From the cell containing the given text, extract its center point as (X, Y) coordinate. 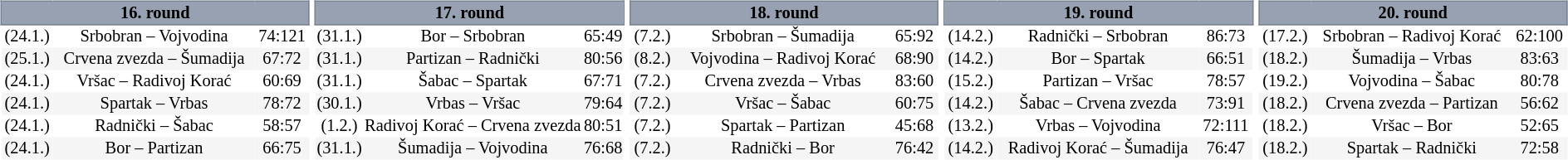
67:71 (603, 81)
Crvena zvezda – Šumadija (154, 60)
Vrbas – Vojvodina (1098, 126)
72:58 (1540, 149)
Spartak – Partizan (783, 126)
Bor – Srbobran (473, 36)
74:121 (282, 36)
80:51 (603, 126)
Srbobran – Šumadija (783, 36)
80:56 (603, 60)
56:62 (1540, 104)
78:57 (1226, 81)
76:47 (1226, 149)
Radnički – Bor (783, 149)
(8.2.) (652, 60)
(15.2.) (970, 81)
73:91 (1226, 104)
79:64 (603, 104)
Crvena zvezda – Partizan (1412, 104)
Radnički – Srbobran (1098, 36)
78:72 (282, 104)
Vršac – Radivoj Korać (154, 81)
16. round (154, 12)
Bor – Partizan (154, 149)
60:75 (915, 104)
Vojvodina – Šabac (1412, 81)
Spartak – Radnički (1412, 149)
17. round (470, 12)
58:57 (282, 126)
83:60 (915, 81)
20. round (1414, 12)
Vršac – Bor (1412, 126)
65:49 (603, 36)
45:68 (915, 126)
62:100 (1540, 36)
18. round (784, 12)
Šumadija – Vojvodina (473, 149)
Radivoj Korać – Crvena zvezda (473, 126)
(1.2.) (339, 126)
52:65 (1540, 126)
76:68 (603, 149)
Crvena zvezda – Vrbas (783, 81)
86:73 (1226, 36)
68:90 (915, 60)
Partizan – Radnički (473, 60)
Bor – Spartak (1098, 60)
(25.1.) (27, 60)
(30.1.) (339, 104)
Vojvodina – Radivoj Korać (783, 60)
Srbobran – Radivoj Korać (1412, 36)
Šabac – Crvena zvezda (1098, 104)
(17.2.) (1286, 36)
Spartak – Vrbas (154, 104)
Srbobran – Vojvodina (154, 36)
60:69 (282, 81)
Radnički – Šabac (154, 126)
Šumadija – Vrbas (1412, 60)
(19.2.) (1286, 81)
67:72 (282, 60)
19. round (1098, 12)
72:111 (1226, 126)
83:63 (1540, 60)
Radivoj Korać – Šumadija (1098, 149)
80:78 (1540, 81)
76:42 (915, 149)
Vrbas – Vršac (473, 104)
66:75 (282, 149)
(13.2.) (970, 126)
Vršac – Šabac (783, 104)
Šabac – Spartak (473, 81)
65:92 (915, 36)
66:51 (1226, 60)
Partizan – Vršac (1098, 81)
